Determine the (x, y) coordinate at the center of the cell enclosing the given text.  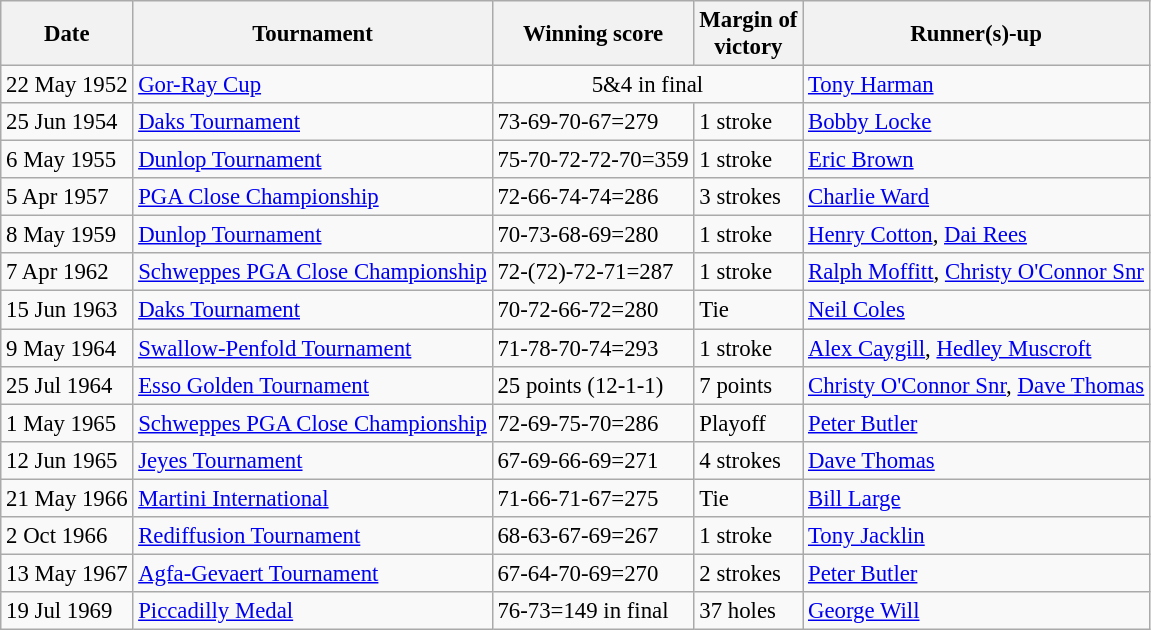
71-78-70-74=293 (593, 348)
Runner(s)-up (976, 34)
1 May 1965 (67, 423)
Gor-Ray Cup (312, 85)
2 Oct 1966 (67, 536)
Swallow-Penfold Tournament (312, 348)
PGA Close Championship (312, 197)
68-63-67-69=267 (593, 536)
15 Jun 1963 (67, 310)
12 Jun 1965 (67, 460)
Henry Cotton, Dai Rees (976, 235)
75-70-72-72-70=359 (593, 160)
Dave Thomas (976, 460)
Bobby Locke (976, 122)
Margin ofvictory (748, 34)
Piccadilly Medal (312, 611)
Eric Brown (976, 160)
2 strokes (748, 573)
5 Apr 1957 (67, 197)
3 strokes (748, 197)
George Will (976, 611)
Tony Jacklin (976, 536)
8 May 1959 (67, 235)
70-72-66-72=280 (593, 310)
73-69-70-67=279 (593, 122)
Christy O'Connor Snr, Dave Thomas (976, 385)
6 May 1955 (67, 160)
Neil Coles (976, 310)
19 Jul 1969 (67, 611)
Agfa-Gevaert Tournament (312, 573)
72-69-75-70=286 (593, 423)
Alex Caygill, Hedley Muscroft (976, 348)
Rediffusion Tournament (312, 536)
25 Jun 1954 (67, 122)
67-69-66-69=271 (593, 460)
7 Apr 1962 (67, 273)
71-66-71-67=275 (593, 498)
9 May 1964 (67, 348)
Charlie Ward (976, 197)
37 holes (748, 611)
Winning score (593, 34)
22 May 1952 (67, 85)
Bill Large (976, 498)
25 points (12-1-1) (593, 385)
21 May 1966 (67, 498)
25 Jul 1964 (67, 385)
70-73-68-69=280 (593, 235)
4 strokes (748, 460)
Martini International (312, 498)
Date (67, 34)
13 May 1967 (67, 573)
5&4 in final (648, 85)
7 points (748, 385)
Esso Golden Tournament (312, 385)
72-(72)-72-71=287 (593, 273)
67-64-70-69=270 (593, 573)
76-73=149 in final (593, 611)
Tournament (312, 34)
Jeyes Tournament (312, 460)
Playoff (748, 423)
72-66-74-74=286 (593, 197)
Tony Harman (976, 85)
Ralph Moffitt, Christy O'Connor Snr (976, 273)
